For the text-containing cell, return its midpoint in [x, y] coordinate format. 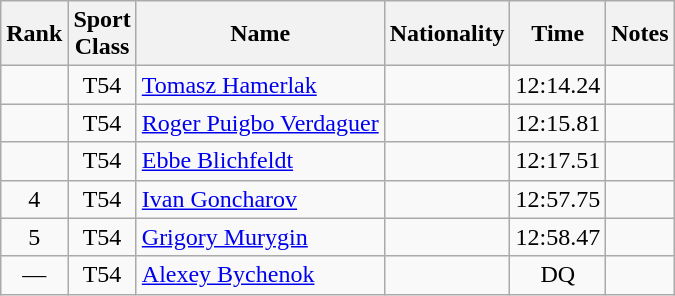
Ebbe Blichfeldt [260, 161]
Ivan Goncharov [260, 199]
Tomasz Hamerlak [260, 85]
Time [558, 34]
Name [260, 34]
5 [34, 237]
12:57.75 [558, 199]
Rank [34, 34]
Alexey Bychenok [260, 275]
12:58.47 [558, 237]
Grigory Murygin [260, 237]
12:14.24 [558, 85]
— [34, 275]
Nationality [447, 34]
SportClass [102, 34]
Roger Puigbo Verdaguer [260, 123]
12:17.51 [558, 161]
DQ [558, 275]
12:15.81 [558, 123]
4 [34, 199]
Notes [640, 34]
